Scan for the cell matching the given text and deliver its (x, y) coordinate at center. 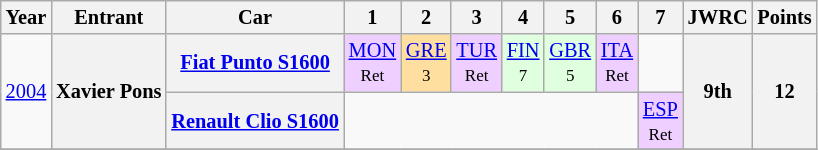
Car (254, 17)
Entrant (108, 17)
2004 (26, 92)
5 (570, 17)
Renault Clio S1600 (254, 121)
2 (426, 17)
7 (660, 17)
JWRC (718, 17)
GBR5 (570, 63)
Year (26, 17)
Points (784, 17)
TURRet (476, 63)
Xavier Pons (108, 92)
MONRet (372, 63)
12 (784, 92)
3 (476, 17)
GRE3 (426, 63)
ESPRet (660, 121)
ITARet (617, 63)
1 (372, 17)
9th (718, 92)
4 (524, 17)
FIN7 (524, 63)
Fiat Punto S1600 (254, 63)
6 (617, 17)
